Extract the [x, y] coordinate from the center of the cell holding the provided text.  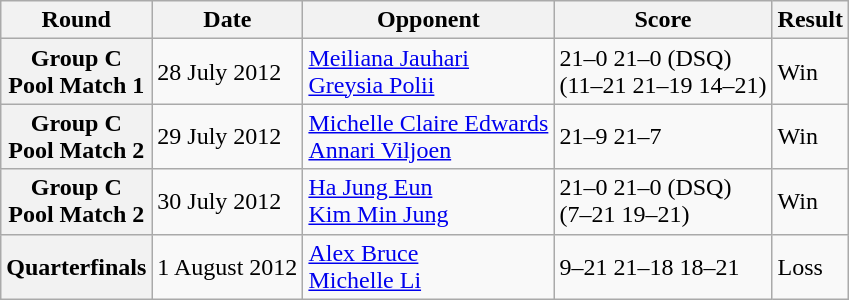
Result [810, 20]
Alex BruceMichelle Li [428, 266]
Loss [810, 266]
Meiliana JauhariGreysia Polii [428, 72]
21–0 21–0 (DSQ)(7–21 19–21) [663, 202]
21–9 21–7 [663, 136]
29 July 2012 [228, 136]
1 August 2012 [228, 266]
9–21 21–18 18–21 [663, 266]
21–0 21–0 (DSQ)(11–21 21–19 14–21) [663, 72]
Score [663, 20]
Michelle Claire EdwardsAnnari Viljoen [428, 136]
30 July 2012 [228, 202]
Opponent [428, 20]
Ha Jung EunKim Min Jung [428, 202]
Date [228, 20]
28 July 2012 [228, 72]
Round [76, 20]
Quarterfinals [76, 266]
Group CPool Match 1 [76, 72]
